Detect which cell encompasses the target text, then output its (x, y) center coordinate. 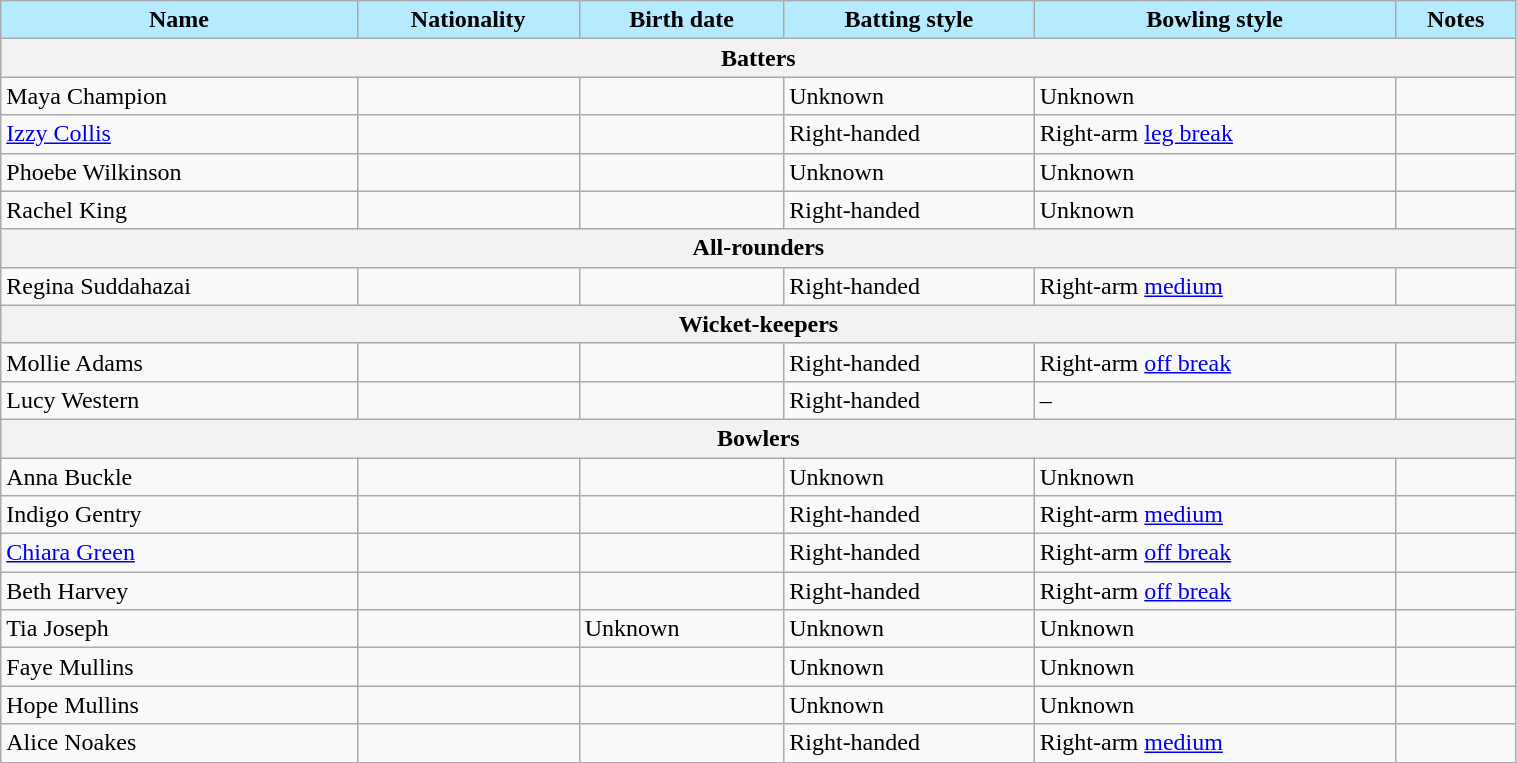
Right-arm leg break (1214, 134)
Maya Champion (179, 96)
Chiara Green (179, 553)
Izzy Collis (179, 134)
Faye Mullins (179, 667)
Bowling style (1214, 20)
Alice Noakes (179, 743)
Notes (1456, 20)
Regina Suddahazai (179, 286)
– (1214, 400)
Hope Mullins (179, 705)
Indigo Gentry (179, 515)
Batters (758, 58)
Beth Harvey (179, 591)
Phoebe Wilkinson (179, 172)
Bowlers (758, 438)
Mollie Adams (179, 362)
Wicket-keepers (758, 324)
Lucy Western (179, 400)
Rachel King (179, 210)
Nationality (468, 20)
Name (179, 20)
Batting style (909, 20)
Birth date (681, 20)
Tia Joseph (179, 629)
Anna Buckle (179, 477)
All-rounders (758, 248)
